From the cell containing the given text, extract its center point as [X, Y] coordinate. 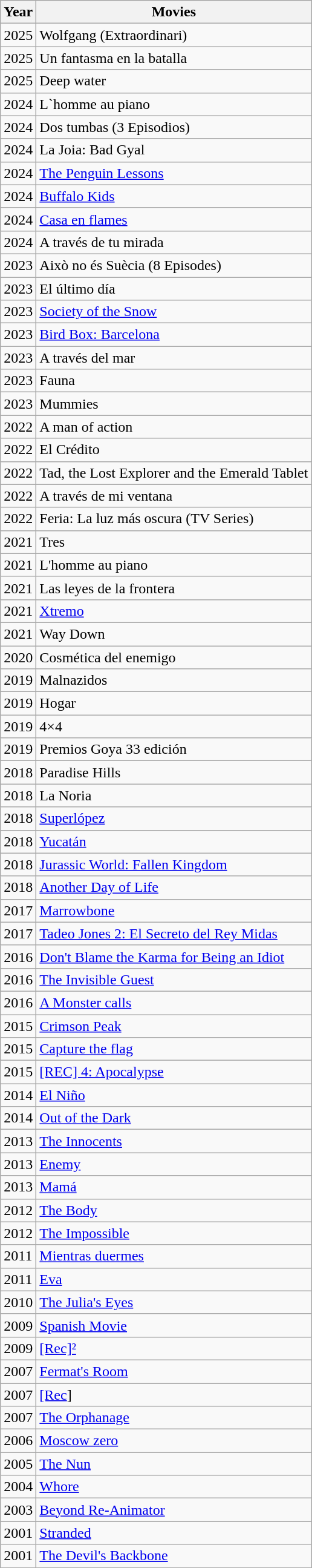
Deep water [174, 81]
Fermat's Room [174, 1371]
Don't Blame the Karma for Being an Idiot [174, 957]
Year [18, 12]
Jurassic World: Fallen Kingdom [174, 865]
La Noria [174, 796]
Enemy [174, 1164]
Hogar [174, 703]
4×4 [174, 726]
Spanish Movie [174, 1325]
Bird Box: Barcelona [174, 335]
Whore [174, 1487]
The Penguin Lessons [174, 173]
Mamá [174, 1187]
Buffalo Kids [174, 196]
[Rec] [174, 1394]
L`homme au piano [174, 104]
Wolfgang (Extraordinari) [174, 35]
Això no és Suècia (8 Episodes) [174, 265]
[REC] 4: Apocalypse [174, 1072]
Stranded [174, 1533]
Casa en flames [174, 219]
Yucatán [174, 842]
El Niño [174, 1095]
Out of the Dark [174, 1118]
2003 [18, 1510]
A Monster calls [174, 1003]
A través de mi ventana [174, 496]
Moscow zero [174, 1441]
The Devil's Backbone [174, 1556]
2005 [18, 1464]
Cosmética del enemigo [174, 657]
Marrowbone [174, 911]
Capture the flag [174, 1049]
L'homme au piano [174, 565]
The Nun [174, 1464]
Beyond Re-Animator [174, 1510]
El último día [174, 289]
Las leyes de la frontera [174, 588]
2020 [18, 657]
La Joia: Bad Gyal [174, 150]
El Crédito [174, 450]
Way Down [174, 634]
Xtremo [174, 611]
2006 [18, 1441]
Premios Goya 33 edición [174, 749]
Crimson Peak [174, 1026]
2004 [18, 1487]
2010 [18, 1302]
The Innocents [174, 1141]
A través de tu mirada [174, 242]
Movies [174, 12]
Tres [174, 542]
Paradise Hills [174, 772]
The Impossible [174, 1233]
Tadeo Jones 2: El Secreto del Rey Midas [174, 934]
[Rec]² [174, 1348]
Another Day of Life [174, 888]
The Orphanage [174, 1418]
Eva [174, 1279]
Un fantasma en la batalla [174, 58]
Fauna [174, 381]
A través del mar [174, 358]
Mientras duermes [174, 1256]
Feria: La luz más oscura (TV Series) [174, 519]
The Julia's Eyes [174, 1302]
Malnazidos [174, 680]
The Body [174, 1210]
Tad, the Lost Explorer and the Emerald Tablet [174, 473]
The Invisible Guest [174, 980]
Mummies [174, 404]
Society of the Snow [174, 312]
A man of action [174, 427]
Superlópez [174, 819]
Dos tumbas (3 Episodios) [174, 127]
